Find where the given text appears and provide that cell's center as (X, Y) coordinate. 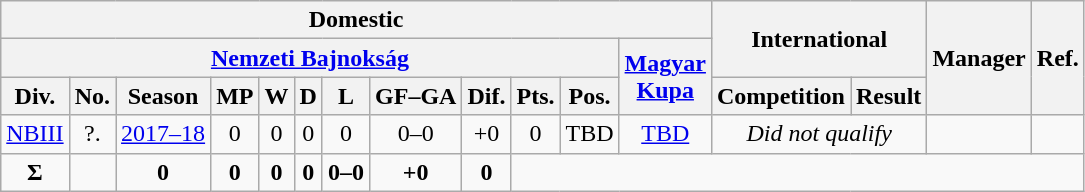
MagyarKupa (665, 77)
W (276, 96)
Did not qualify (818, 134)
Result (888, 96)
D (308, 96)
MP (235, 96)
Div. (35, 96)
GF–GA (416, 96)
Manager (979, 58)
Season (164, 96)
?. (92, 134)
Pos. (590, 96)
NBIII (35, 134)
2017–18 (164, 134)
Domestic (356, 20)
Ref. (1058, 58)
Dif. (486, 96)
Σ (35, 172)
L (346, 96)
Nemzeti Bajnokság (310, 58)
Competition (780, 96)
Pts. (536, 96)
No. (92, 96)
International (818, 39)
